From the cell containing the given text, extract its center point as [x, y] coordinate. 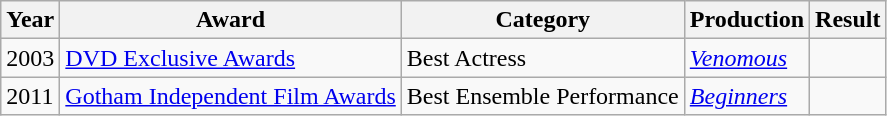
Year [30, 20]
Venomous [746, 58]
Award [230, 20]
Production [746, 20]
Beginners [746, 96]
2003 [30, 58]
Gotham Independent Film Awards [230, 96]
2011 [30, 96]
Category [542, 20]
DVD Exclusive Awards [230, 58]
Best Ensemble Performance [542, 96]
Result [848, 20]
Best Actress [542, 58]
